Locate the cell with the specified text and output its (X, Y) center coordinate. 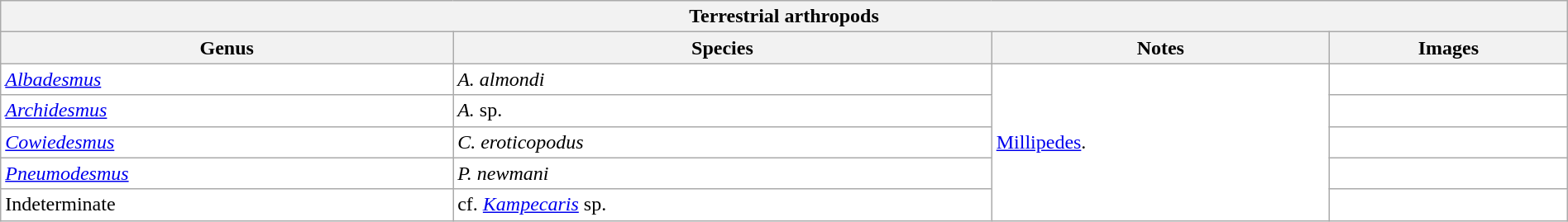
A. sp. (723, 111)
Images (1448, 48)
Genus (227, 48)
cf. Kampecaris sp. (723, 205)
Species (723, 48)
Cowiedesmus (227, 142)
Notes (1160, 48)
Indeterminate (227, 205)
Pneumodesmus (227, 173)
C. eroticopodus (723, 142)
Archidesmus (227, 111)
P. newmani (723, 173)
Millipedes. (1160, 142)
Albadesmus (227, 79)
A. almondi (723, 79)
Terrestrial arthropods (784, 17)
